Search for the cell housing the specified text and yield its [X, Y] center coordinate. 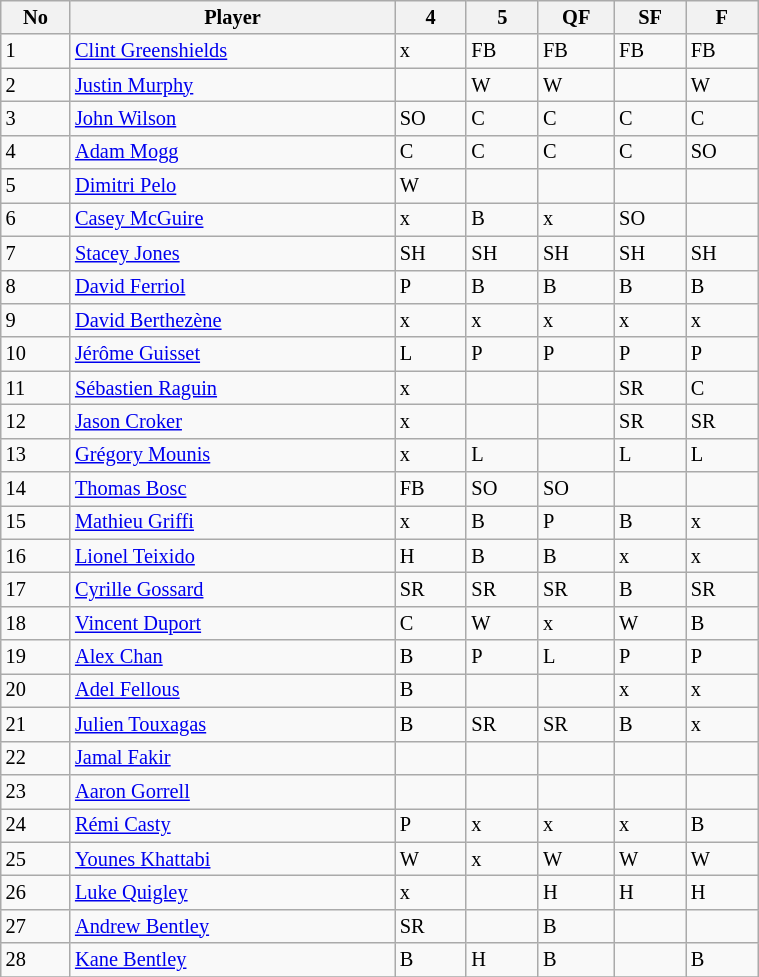
10 [36, 354]
Lionel Teixido [232, 556]
Jamal Fakir [232, 758]
6 [36, 219]
9 [36, 320]
Player [232, 17]
Kane Bentley [232, 960]
Stacey Jones [232, 253]
Andrew Bentley [232, 926]
Mathieu Griffi [232, 522]
15 [36, 522]
Sébastien Raguin [232, 388]
18 [36, 623]
Younes Khattabi [232, 859]
Alex Chan [232, 657]
Adel Fellous [232, 690]
12 [36, 421]
7 [36, 253]
23 [36, 791]
2 [36, 85]
Casey McGuire [232, 219]
28 [36, 960]
Justin Murphy [232, 85]
Grégory Mounis [232, 455]
Jason Croker [232, 421]
13 [36, 455]
26 [36, 892]
1 [36, 51]
SF [650, 17]
F [722, 17]
14 [36, 489]
David Berthezène [232, 320]
19 [36, 657]
Luke Quigley [232, 892]
Dimitri Pelo [232, 186]
24 [36, 825]
20 [36, 690]
Julien Touxagas [232, 724]
Clint Greenshields [232, 51]
21 [36, 724]
David Ferriol [232, 287]
17 [36, 589]
Vincent Duport [232, 623]
11 [36, 388]
Aaron Gorrell [232, 791]
3 [36, 118]
John Wilson [232, 118]
Thomas Bosc [232, 489]
8 [36, 287]
Rémi Casty [232, 825]
16 [36, 556]
Adam Mogg [232, 152]
27 [36, 926]
No [36, 17]
Jérôme Guisset [232, 354]
Cyrille Gossard [232, 589]
25 [36, 859]
22 [36, 758]
QF [576, 17]
